Identify which cell holds the provided text, then report its [X, Y] central coordinate. 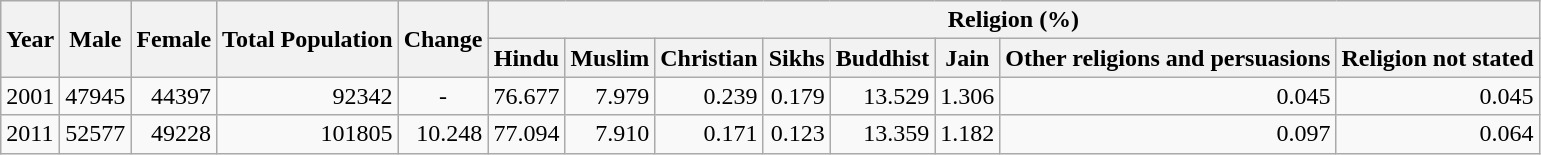
- [443, 96]
0.064 [1438, 134]
0.123 [796, 134]
Female [174, 39]
Religion (%) [1014, 20]
Christian [709, 58]
49228 [174, 134]
10.248 [443, 134]
7.979 [610, 96]
Male [96, 39]
0.179 [796, 96]
1.182 [968, 134]
Hindu [526, 58]
13.529 [882, 96]
44397 [174, 96]
92342 [308, 96]
2011 [30, 134]
1.306 [968, 96]
52577 [96, 134]
101805 [308, 134]
Year [30, 39]
0.171 [709, 134]
47945 [96, 96]
Jain [968, 58]
Sikhs [796, 58]
13.359 [882, 134]
Total Population [308, 39]
Muslim [610, 58]
Religion not stated [1438, 58]
Change [443, 39]
76.677 [526, 96]
0.239 [709, 96]
77.094 [526, 134]
Buddhist [882, 58]
0.097 [1168, 134]
7.910 [610, 134]
Other religions and persuasions [1168, 58]
2001 [30, 96]
